From the cell containing the given text, extract its center point as (x, y) coordinate. 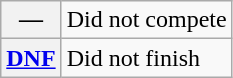
DNF (31, 58)
— (31, 20)
Did not compete (146, 20)
Did not finish (146, 58)
